Return (X, Y) of the center of cell containing provided text 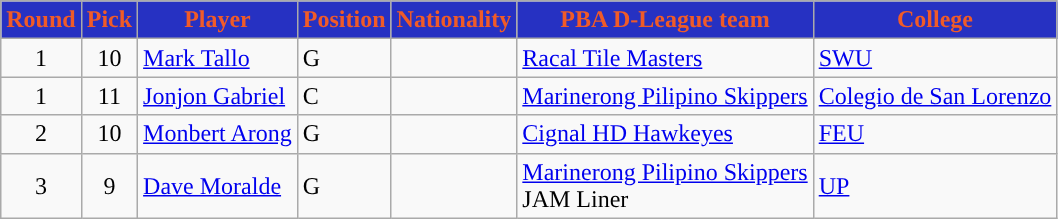
Marinerong Pilipino Skippers (665, 96)
Position (344, 20)
Mark Tallo (218, 58)
Pick (109, 20)
College (935, 20)
C (344, 96)
Colegio de San Lorenzo (935, 96)
Player (218, 20)
Jonjon Gabriel (218, 96)
Nationality (454, 20)
PBA D-League team (665, 20)
Round (41, 20)
Cignal HD Hawkeyes (665, 134)
11 (109, 96)
Racal Tile Masters (665, 58)
UP (935, 186)
Monbert Arong (218, 134)
3 (41, 186)
SWU (935, 58)
9 (109, 186)
2 (41, 134)
Marinerong Pilipino Skippers JAM Liner (665, 186)
Dave Moralde (218, 186)
FEU (935, 134)
